Output the [X, Y] coordinate of the center of the cell containing the given text.  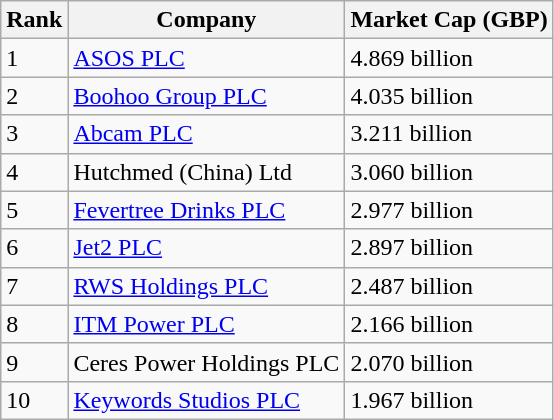
ASOS PLC [206, 58]
Keywords Studios PLC [206, 400]
3.211 billion [449, 134]
RWS Holdings PLC [206, 286]
4.035 billion [449, 96]
2.977 billion [449, 210]
3 [34, 134]
9 [34, 362]
Ceres Power Holdings PLC [206, 362]
2.166 billion [449, 324]
1.967 billion [449, 400]
Abcam PLC [206, 134]
2.070 billion [449, 362]
2.487 billion [449, 286]
ITM Power PLC [206, 324]
3.060 billion [449, 172]
Rank [34, 20]
2.897 billion [449, 248]
Market Cap (GBP) [449, 20]
8 [34, 324]
Jet2 PLC [206, 248]
1 [34, 58]
Boohoo Group PLC [206, 96]
2 [34, 96]
4 [34, 172]
Hutchmed (China) Ltd [206, 172]
6 [34, 248]
Fevertree Drinks PLC [206, 210]
Company [206, 20]
10 [34, 400]
5 [34, 210]
4.869 billion [449, 58]
7 [34, 286]
